Detect which cell encompasses the target text, then output its (x, y) center coordinate. 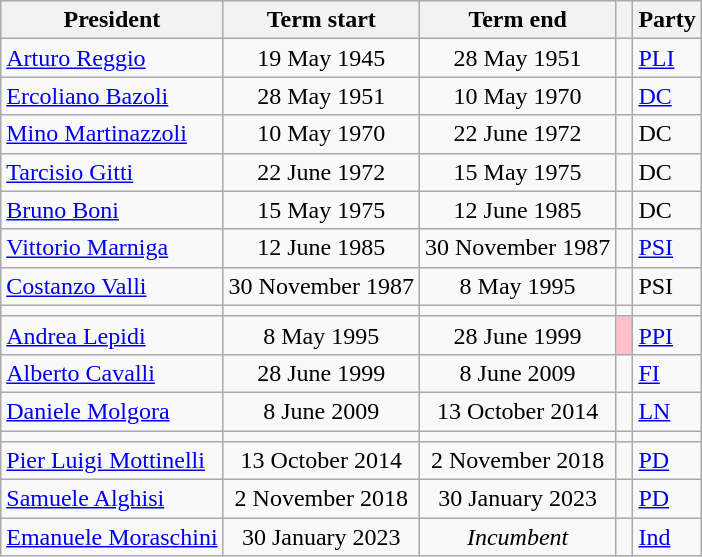
Arturo Reggio (112, 58)
Vittorio Marniga (112, 248)
FI (667, 373)
Term start (321, 20)
Alberto Cavalli (112, 373)
Bruno Boni (112, 210)
Daniele Molgora (112, 411)
Term end (517, 20)
Mino Martinazzoli (112, 134)
Ind (667, 537)
Incumbent (517, 537)
Pier Luigi Mottinelli (112, 461)
PPI (667, 335)
Ercoliano Bazoli (112, 96)
PLI (667, 58)
LN (667, 411)
President (112, 20)
Costanzo Valli (112, 286)
Tarcisio Gitti (112, 172)
Samuele Alghisi (112, 499)
Andrea Lepidi (112, 335)
19 May 1945 (321, 58)
Emanuele Moraschini (112, 537)
Party (667, 20)
